For the text-containing cell, return its midpoint in [X, Y] coordinate format. 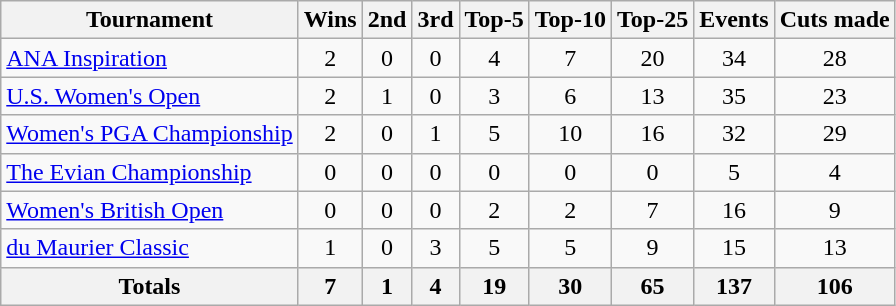
106 [834, 286]
ANA Inspiration [150, 58]
The Evian Championship [150, 172]
U.S. Women's Open [150, 96]
Totals [150, 286]
20 [652, 58]
29 [834, 134]
30 [570, 286]
34 [734, 58]
du Maurier Classic [150, 248]
10 [570, 134]
Top-5 [494, 20]
Tournament [150, 20]
19 [494, 286]
Women's PGA Championship [150, 134]
3rd [436, 20]
2nd [387, 20]
65 [652, 286]
28 [834, 58]
15 [734, 248]
Cuts made [834, 20]
137 [734, 286]
32 [734, 134]
Women's British Open [150, 210]
Wins [330, 20]
35 [734, 96]
6 [570, 96]
23 [834, 96]
Top-25 [652, 20]
Top-10 [570, 20]
Events [734, 20]
